Scan for the cell matching the given text and deliver its [X, Y] coordinate at center. 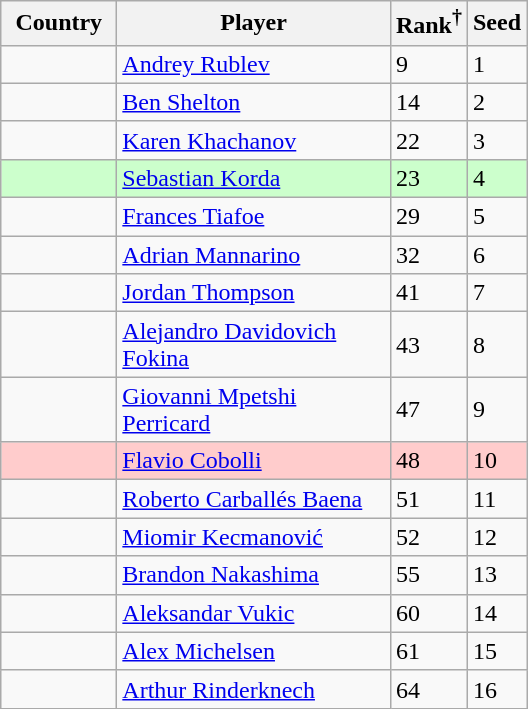
52 [428, 537]
6 [496, 255]
Brandon Nakashima [254, 575]
Frances Tiafoe [254, 217]
8 [496, 344]
29 [428, 217]
Seed [496, 24]
Miomir Kecmanović [254, 537]
Alex Michelsen [254, 651]
Giovanni Mpetshi Perricard [254, 410]
22 [428, 140]
13 [496, 575]
15 [496, 651]
32 [428, 255]
Arthur Rinderknech [254, 689]
Karen Khachanov [254, 140]
60 [428, 613]
51 [428, 499]
41 [428, 293]
2 [496, 102]
64 [428, 689]
Country [59, 24]
55 [428, 575]
Andrey Rublev [254, 64]
16 [496, 689]
4 [496, 178]
Sebastian Korda [254, 178]
Jordan Thompson [254, 293]
7 [496, 293]
1 [496, 64]
Roberto Carballés Baena [254, 499]
Player [254, 24]
5 [496, 217]
47 [428, 410]
Alejandro Davidovich Fokina [254, 344]
Flavio Cobolli [254, 461]
10 [496, 461]
Aleksandar Vukic [254, 613]
43 [428, 344]
Adrian Mannarino [254, 255]
Ben Shelton [254, 102]
Rank† [428, 24]
11 [496, 499]
3 [496, 140]
48 [428, 461]
12 [496, 537]
61 [428, 651]
23 [428, 178]
